Determine the (X, Y) coordinate at the center of the cell enclosing the given text.  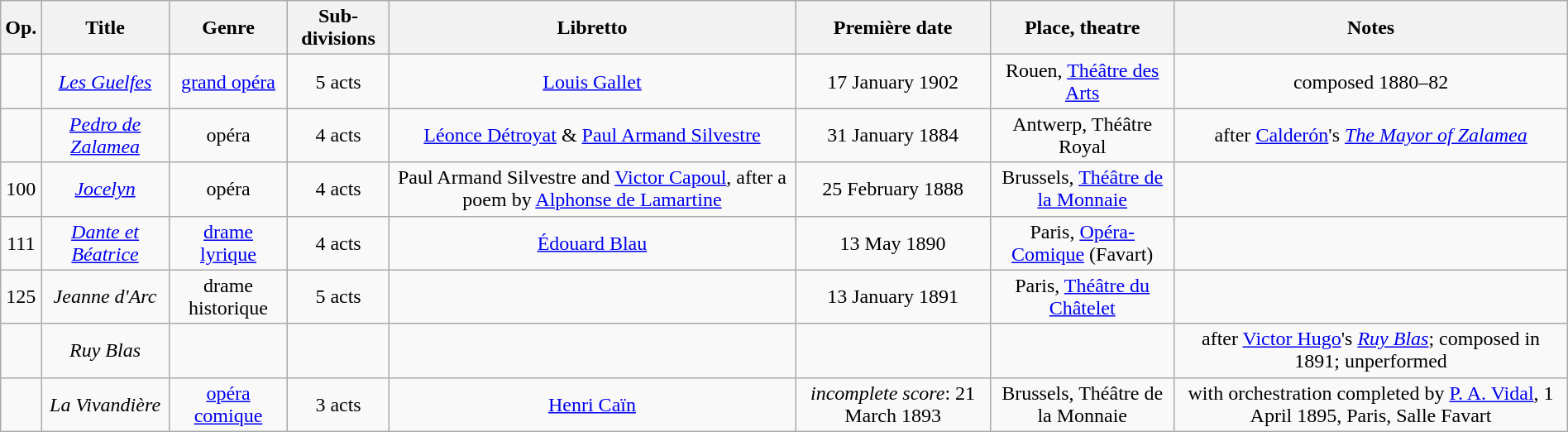
Paris, Théâtre du Châtelet (1083, 296)
Les Guelfes (105, 81)
Louis Gallet (592, 81)
111 (22, 243)
Léonce Détroyat & Paul Armand Silvestre (592, 136)
incomplete score: 21 March 1893 (893, 404)
opéra comique (228, 404)
Rouen, Théâtre des Arts (1083, 81)
13 January 1891 (893, 296)
Genre (228, 28)
17 January 1902 (893, 81)
3 acts (339, 404)
drame lyrique (228, 243)
Ruy Blas (105, 351)
Place, theatre (1083, 28)
Title (105, 28)
Notes (1371, 28)
Dante et Béatrice (105, 243)
Libretto (592, 28)
with orchestration completed by P. A. Vidal, 1 April 1895, Paris, Salle Favart (1371, 404)
La Vivandière (105, 404)
Antwerp, Théâtre Royal (1083, 136)
Première date (893, 28)
grand opéra (228, 81)
13 May 1890 (893, 243)
100 (22, 189)
Paris, Opéra-Comique (Favart) (1083, 243)
drame historique (228, 296)
Op. (22, 28)
after Victor Hugo's Ruy Blas; composed in 1891; unperformed (1371, 351)
Jeanne d'Arc (105, 296)
composed 1880–82 (1371, 81)
Édouard Blau (592, 243)
after Calderón's The Mayor of Zalamea (1371, 136)
Sub­divisions (339, 28)
Henri Caïn (592, 404)
31 January 1884 (893, 136)
Pedro de Zalamea (105, 136)
Jocelyn (105, 189)
25 February 1888 (893, 189)
125 (22, 296)
Paul Armand Silvestre and Victor Capoul, after a poem by Alphonse de Lamartine (592, 189)
